Provide the [x, y] coordinate of the cell's center where the given text is located.  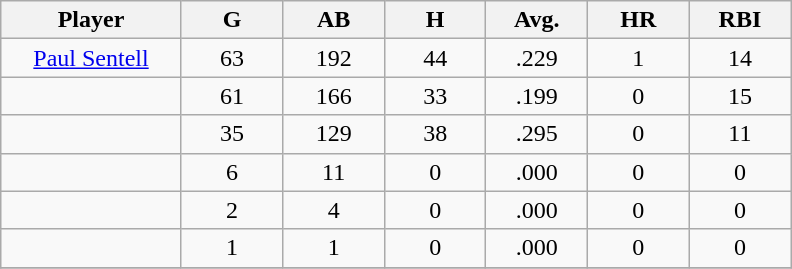
2 [232, 210]
HR [639, 20]
63 [232, 58]
RBI [740, 20]
44 [435, 58]
14 [740, 58]
G [232, 20]
129 [334, 134]
.229 [537, 58]
61 [232, 96]
.199 [537, 96]
Player [92, 20]
35 [232, 134]
192 [334, 58]
33 [435, 96]
Paul Sentell [92, 58]
4 [334, 210]
AB [334, 20]
6 [232, 172]
38 [435, 134]
H [435, 20]
15 [740, 96]
.295 [537, 134]
Avg. [537, 20]
166 [334, 96]
